Find where the given text appears and provide that cell's center as [x, y] coordinate. 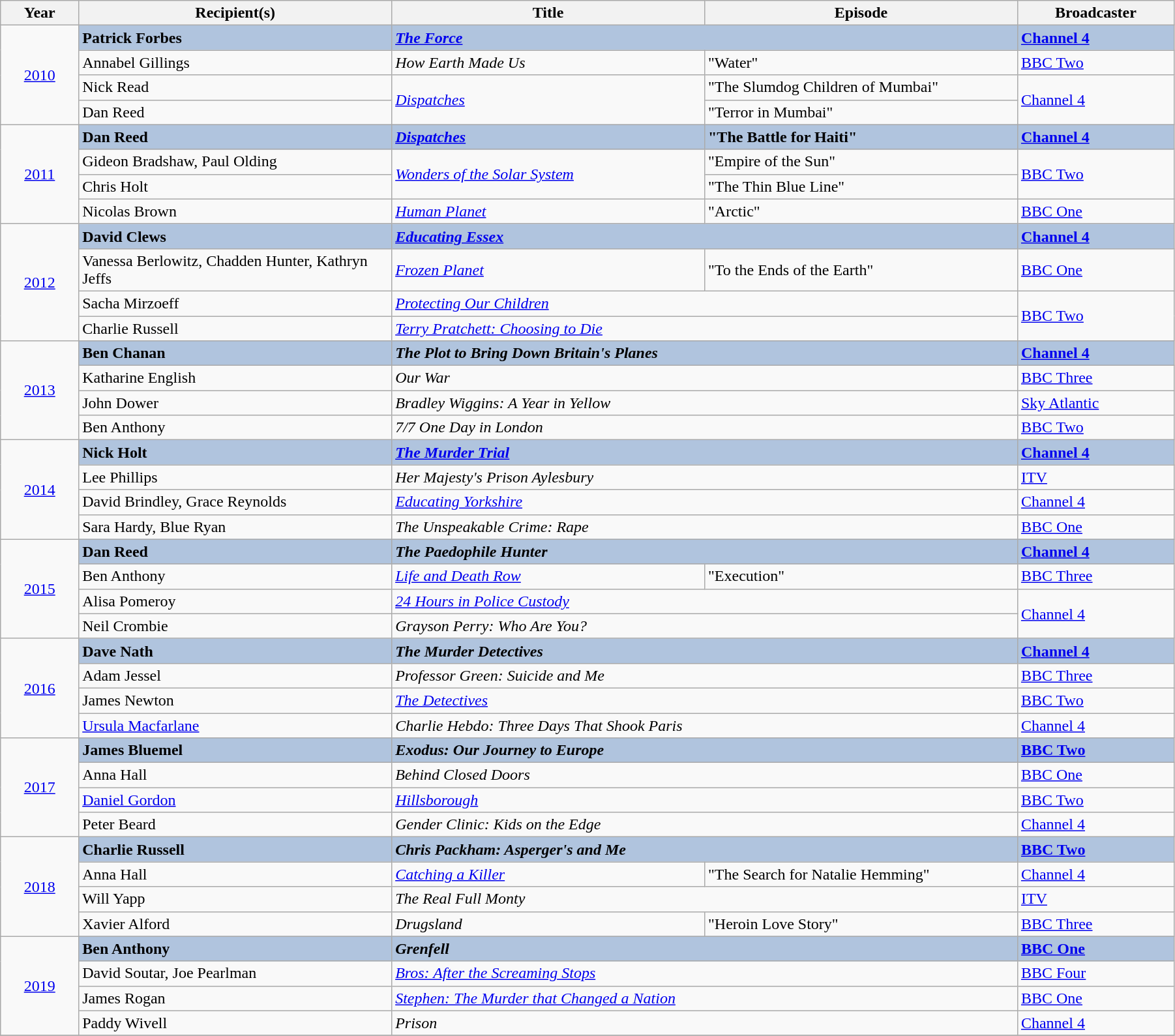
"Execution" [861, 576]
"The Battle for Haiti" [861, 137]
BBC Four [1095, 973]
Nick Holt [235, 452]
Sacha Mirzoeff [235, 303]
"To the Ends of the Earth" [861, 270]
Prison [705, 1023]
Our War [705, 378]
Nicolas Brown [235, 211]
Exodus: Our Journey to Europe [705, 750]
Human Planet [548, 211]
Bros: After the Screaming Stops [705, 973]
24 Hours in Police Custody [705, 601]
Her Majesty's Prison Aylesbury [705, 477]
Grenfell [705, 949]
Patrick Forbes [235, 38]
"The Slumdog Children of Mumbai" [861, 87]
"Arctic" [861, 211]
Stephen: The Murder that Changed a Nation [705, 998]
Year [40, 13]
Professor Green: Suicide and Me [705, 675]
Terry Pratchett: Choosing to Die [705, 328]
Alisa Pomeroy [235, 601]
The Paedophile Hunter [705, 552]
The Plot to Bring Down Britain's Planes [705, 353]
Drugsland [548, 924]
2011 [40, 174]
2013 [40, 391]
Ursula Macfarlane [235, 726]
David Brindley, Grace Reynolds [235, 502]
"The Thin Blue Line" [861, 186]
Broadcaster [1095, 13]
"Terror in Mumbai" [861, 112]
The Murder Detectives [705, 651]
Educating Essex [705, 236]
Dave Nath [235, 651]
Chris Packham: Asperger's and Me [705, 850]
Chris Holt [235, 186]
2019 [40, 986]
"Water" [861, 63]
Paddy Wivell [235, 1023]
Peter Beard [235, 825]
Daniel Gordon [235, 800]
David Clews [235, 236]
Hillsborough [705, 800]
How Earth Made Us [548, 63]
Ben Chanan [235, 353]
The Force [705, 38]
Behind Closed Doors [705, 775]
James Newton [235, 700]
2014 [40, 490]
The Detectives [705, 700]
Protecting Our Children [705, 303]
Gender Clinic: Kids on the Edge [705, 825]
"Empire of the Sun" [861, 162]
Xavier Alford [235, 924]
Life and Death Row [548, 576]
Sara Hardy, Blue Ryan [235, 527]
Educating Yorkshire [705, 502]
Annabel Gillings [235, 63]
Title [548, 13]
James Rogan [235, 998]
"The Search for Natalie Hemming" [861, 874]
Grayson Perry: Who Are You? [705, 626]
Catching a Killer [548, 874]
"Heroin Love Story" [861, 924]
The Real Full Monty [705, 899]
David Soutar, Joe Pearlman [235, 973]
Bradley Wiggins: A Year in Yellow [705, 403]
James Bluemel [235, 750]
The Murder Trial [705, 452]
Vanessa Berlowitz, Chadden Hunter, Kathryn Jeffs [235, 270]
John Dower [235, 403]
Katharine English [235, 378]
2012 [40, 282]
Nick Read [235, 87]
The Unspeakable Crime: Rape [705, 527]
Lee Phillips [235, 477]
Frozen Planet [548, 270]
2018 [40, 887]
Gideon Bradshaw, Paul Olding [235, 162]
7/7 One Day in London [705, 428]
Sky Atlantic [1095, 403]
Recipient(s) [235, 13]
2016 [40, 688]
Charlie Hebdo: Three Days That Shook Paris [705, 726]
Adam Jessel [235, 675]
Neil Crombie [235, 626]
Episode [861, 13]
2017 [40, 788]
2015 [40, 589]
Wonders of the Solar System [548, 174]
2010 [40, 75]
Will Yapp [235, 899]
